From the cell containing the given text, extract its center point as (X, Y) coordinate. 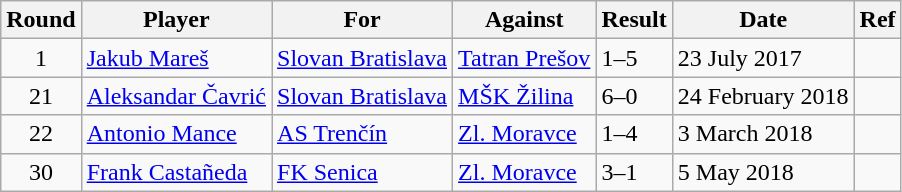
Player (176, 20)
3 March 2018 (763, 134)
3–1 (634, 172)
30 (41, 172)
Jakub Mareš (176, 58)
Frank Castañeda (176, 172)
5 May 2018 (763, 172)
Ref (878, 20)
FK Senica (362, 172)
Result (634, 20)
1 (41, 58)
6–0 (634, 96)
22 (41, 134)
Round (41, 20)
Aleksandar Čavrić (176, 96)
1–4 (634, 134)
21 (41, 96)
Against (524, 20)
AS Trenčín (362, 134)
Antonio Mance (176, 134)
24 February 2018 (763, 96)
1–5 (634, 58)
MŠK Žilina (524, 96)
Date (763, 20)
23 July 2017 (763, 58)
For (362, 20)
Tatran Prešov (524, 58)
